Provide the (X, Y) coordinate of the cell's center where the given text is located.  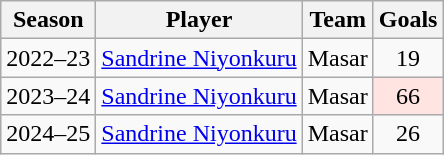
2023–24 (48, 96)
Season (48, 20)
2024–25 (48, 134)
19 (408, 58)
2022–23 (48, 58)
26 (408, 134)
Player (199, 20)
Goals (408, 20)
66 (408, 96)
Team (338, 20)
